From the cell containing the given text, extract its center point as (X, Y) coordinate. 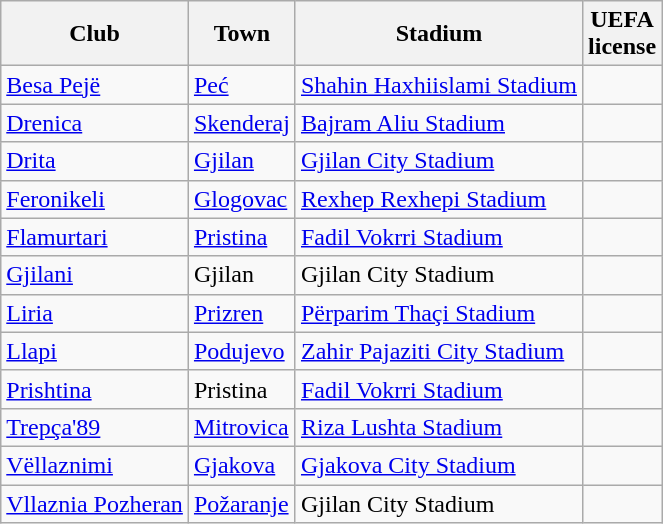
Peć (242, 85)
Vëllaznimi (95, 465)
Besa Pejë (95, 85)
Gjakova City Stadium (438, 465)
Town (242, 34)
Stadium (438, 34)
Prishtina (95, 389)
Gjilani (95, 275)
Rexhep Rexhepi Stadium (438, 199)
Liria (95, 313)
Bajram Aliu Stadium (438, 123)
Përparim Thaçi Stadium (438, 313)
Trepça'89 (95, 427)
Feronikeli (95, 199)
Llapi (95, 351)
Gjakova (242, 465)
Požaranje (242, 503)
Drenica (95, 123)
UEFAlicense (622, 34)
Shahin Haxhiislami Stadium (438, 85)
Vllaznia Pozheran (95, 503)
Skenderaj (242, 123)
Flamurtari (95, 237)
Glogovac (242, 199)
Club (95, 34)
Riza Lushta Stadium (438, 427)
Zahir Pajaziti City Stadium (438, 351)
Drita (95, 161)
Mitrovica (242, 427)
Prizren (242, 313)
Podujevo (242, 351)
